Locate the cell with the specified text and output its [x, y] center coordinate. 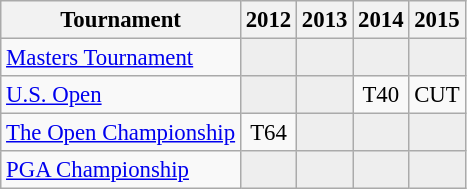
U.S. Open [121, 95]
Masters Tournament [121, 58]
Tournament [121, 20]
The Open Championship [121, 133]
2012 [268, 20]
PGA Championship [121, 170]
2014 [381, 20]
CUT [437, 95]
T40 [381, 95]
T64 [268, 133]
2013 [325, 20]
2015 [437, 20]
